Return [x, y] of the center of cell containing provided text 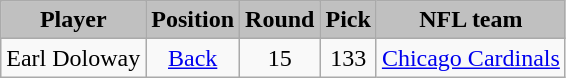
Earl Doloway [74, 58]
Player [74, 20]
Round [280, 20]
Chicago Cardinals [470, 58]
NFL team [470, 20]
133 [348, 58]
Back [193, 58]
Position [193, 20]
15 [280, 58]
Pick [348, 20]
